Locate the cell with the specified text and output its (X, Y) center coordinate. 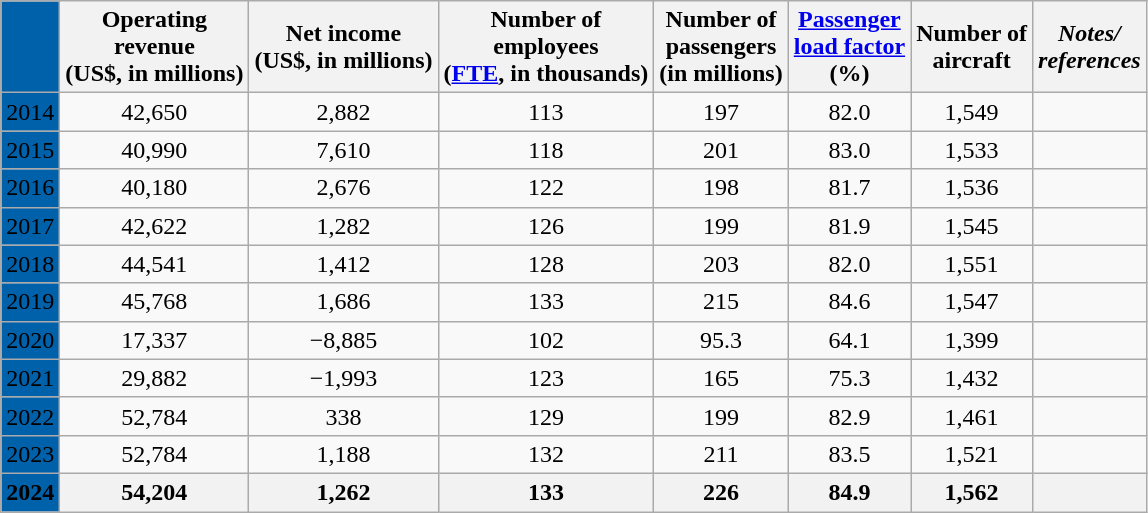
197 (721, 112)
2022 (30, 416)
1,547 (972, 302)
17,337 (154, 340)
54,204 (154, 492)
215 (721, 302)
226 (721, 492)
2020 (30, 340)
1,188 (344, 454)
338 (344, 416)
1,282 (344, 226)
64.1 (849, 340)
122 (546, 188)
1,461 (972, 416)
84.9 (849, 492)
1,549 (972, 112)
2019 (30, 302)
95.3 (721, 340)
165 (721, 378)
Notes/references (1090, 47)
132 (546, 454)
7,610 (344, 150)
82.9 (849, 416)
81.7 (849, 188)
2,882 (344, 112)
Net income(US$, in millions) (344, 47)
123 (546, 378)
2017 (30, 226)
203 (721, 264)
40,180 (154, 188)
1,545 (972, 226)
Passengerload factor(%) (849, 47)
2014 (30, 112)
−8,885 (344, 340)
201 (721, 150)
29,882 (154, 378)
42,622 (154, 226)
2,676 (344, 188)
1,412 (344, 264)
2023 (30, 454)
1,533 (972, 150)
42,650 (154, 112)
81.9 (849, 226)
1,562 (972, 492)
102 (546, 340)
1,686 (344, 302)
128 (546, 264)
83.5 (849, 454)
1,399 (972, 340)
Number ofaircraft (972, 47)
45,768 (154, 302)
Number ofemployees(FTE, in thousands) (546, 47)
44,541 (154, 264)
84.6 (849, 302)
126 (546, 226)
129 (546, 416)
118 (546, 150)
2016 (30, 188)
Operatingrevenue(US$, in millions) (154, 47)
1,551 (972, 264)
1,262 (344, 492)
198 (721, 188)
1,521 (972, 454)
75.3 (849, 378)
113 (546, 112)
1,432 (972, 378)
−1,993 (344, 378)
2024 (30, 492)
2015 (30, 150)
Number ofpassengers(in millions) (721, 47)
211 (721, 454)
2021 (30, 378)
83.0 (849, 150)
40,990 (154, 150)
1,536 (972, 188)
2018 (30, 264)
